Capture the cell that displays the provided text and extract its (X, Y) central coordinate. 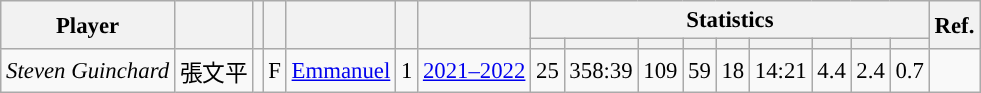
1 (407, 71)
2021–2022 (474, 71)
Statistics (730, 20)
F (274, 71)
109 (660, 71)
358:39 (601, 71)
Emmanuel (340, 71)
2.4 (870, 71)
14:21 (780, 71)
張文平 (213, 71)
Steven Guinchard (88, 71)
4.4 (832, 71)
Player (88, 25)
Ref. (954, 25)
59 (700, 71)
25 (548, 71)
18 (732, 71)
0.7 (910, 71)
